Detect which cell encompasses the target text, then output its [X, Y] center coordinate. 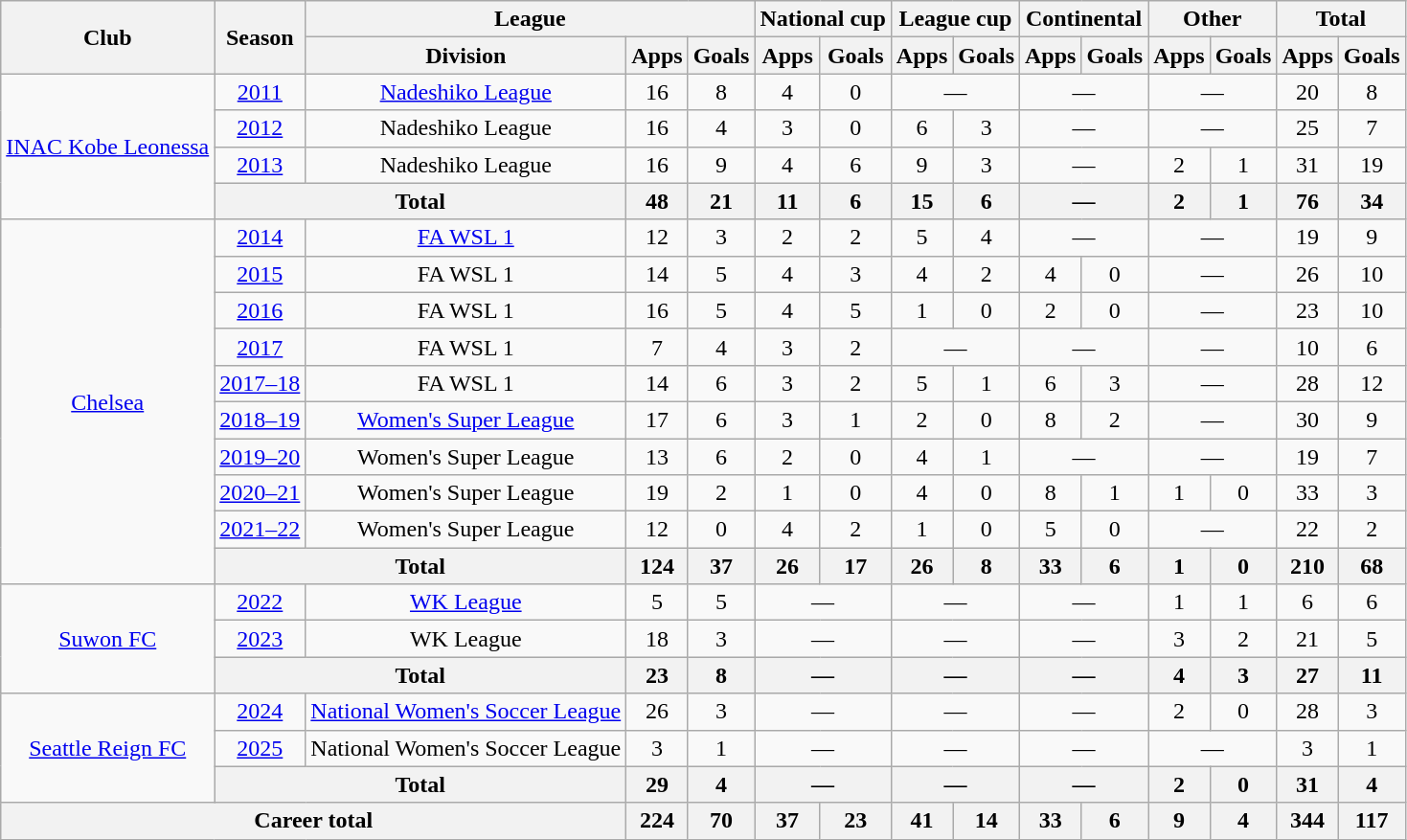
2019–20 [261, 457]
18 [657, 639]
2017 [261, 347]
Other [1213, 19]
2025 [261, 748]
Chelsea [107, 402]
2011 [261, 92]
Continental [1084, 19]
29 [657, 784]
2021–22 [261, 530]
117 [1372, 821]
22 [1307, 530]
League [531, 19]
124 [657, 566]
13 [657, 457]
Seattle Reign FC [107, 748]
2016 [261, 310]
2020–21 [261, 493]
48 [657, 201]
2022 [261, 602]
2014 [261, 238]
Suwon FC [107, 639]
68 [1372, 566]
41 [921, 821]
70 [721, 821]
INAC Kobe Leonessa [107, 147]
Division [465, 56]
34 [1372, 201]
2023 [261, 639]
15 [921, 201]
Club [107, 37]
2017–18 [261, 383]
27 [1307, 675]
Career total [314, 821]
25 [1307, 128]
2012 [261, 128]
2018–19 [261, 420]
344 [1307, 821]
Season [261, 37]
30 [1307, 420]
2015 [261, 274]
224 [657, 821]
2024 [261, 712]
76 [1307, 201]
League cup [955, 19]
210 [1307, 566]
National cup [823, 19]
20 [1307, 92]
2013 [261, 165]
